Locate the cell with the specified text and output its (X, Y) center coordinate. 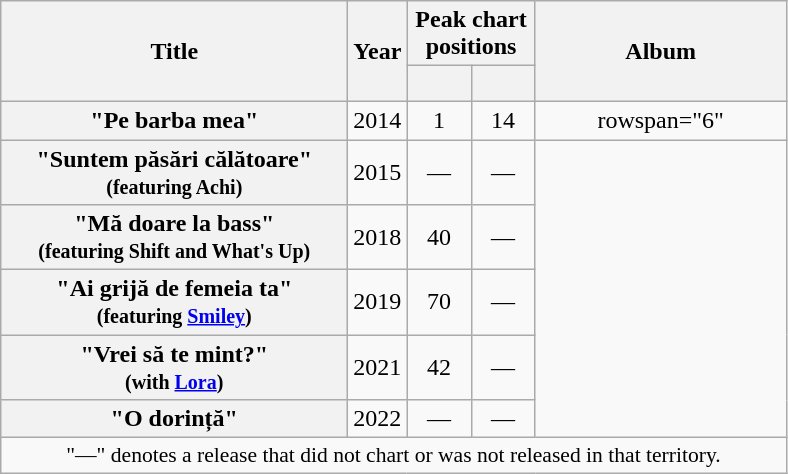
42 (439, 368)
Album (660, 52)
"Mă doare la bass"(featuring Shift and What's Up) (174, 238)
"Suntem păsări călătoare"(featuring Achi) (174, 172)
Year (378, 52)
"O dorință" (174, 419)
Title (174, 52)
2022 (378, 419)
2018 (378, 238)
40 (439, 238)
2019 (378, 302)
Peak chart positions (471, 34)
14 (503, 120)
rowspan="6" (660, 120)
2014 (378, 120)
70 (439, 302)
"Pe barba mea" (174, 120)
2015 (378, 172)
2021 (378, 368)
"—" denotes a release that did not chart or was not released in that territory. (394, 456)
"Vrei să te mint?"(with Lora) (174, 368)
"Ai grijă de femeia ta"(featuring Smiley) (174, 302)
1 (439, 120)
